Output the (X, Y) coordinate of the center of the cell containing the given text.  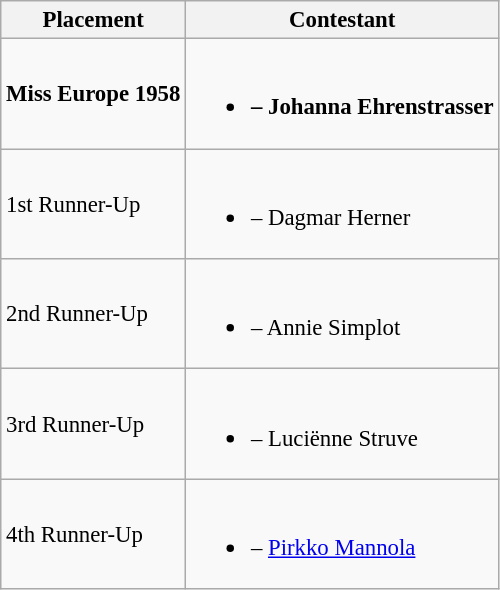
1st Runner-Up (94, 204)
3rd Runner-Up (94, 424)
2nd Runner-Up (94, 314)
4th Runner-Up (94, 534)
– Johanna Ehrenstrasser (342, 94)
Miss Europe 1958 (94, 94)
Contestant (342, 20)
– Pirkko Mannola (342, 534)
– Annie Simplot (342, 314)
– Dagmar Herner (342, 204)
Placement (94, 20)
– Luciënne Struve (342, 424)
